Return (X, Y) of the center of cell containing provided text 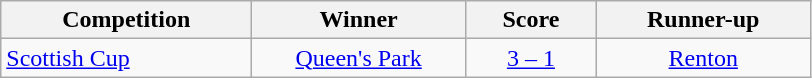
Competition (126, 20)
Score (530, 20)
Runner-up (703, 20)
3 – 1 (530, 58)
Renton (703, 58)
Queen's Park (359, 58)
Winner (359, 20)
Scottish Cup (126, 58)
